From the cell containing the given text, extract its center point as (X, Y) coordinate. 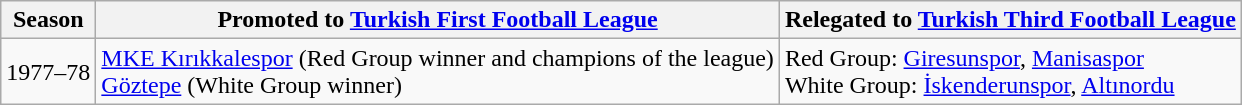
MKE Kırıkkalespor (Red Group winner and champions of the league)Göztepe (White Group winner) (438, 72)
1977–78 (48, 72)
Season (48, 20)
Relegated to Turkish Third Football League (1010, 20)
Red Group: Giresunspor, ManisasporWhite Group: İskenderunspor, Altınordu (1010, 72)
Promoted to Turkish First Football League (438, 20)
